From the cell containing the given text, extract its center point as (x, y) coordinate. 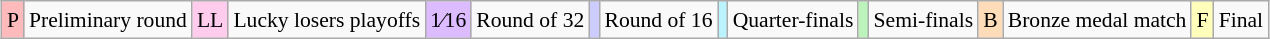
Quarter-finals (794, 20)
Preliminary round (108, 20)
Semi-finals (924, 20)
B (990, 20)
F (1202, 20)
Final (1242, 20)
Round of 32 (530, 20)
Bronze medal match (1098, 20)
1⁄16 (448, 20)
Lucky losers playoffs (326, 20)
P (13, 20)
LL (210, 20)
Round of 16 (658, 20)
